Return the (x, y) coordinate for the center point of the cell that contains the specified text.  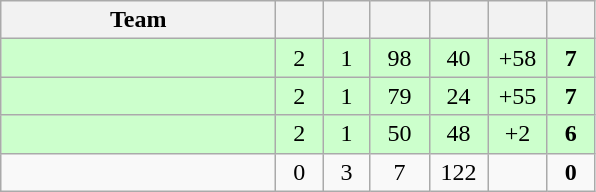
+58 (518, 58)
6 (570, 134)
24 (458, 96)
Team (138, 20)
48 (458, 134)
+55 (518, 96)
122 (458, 172)
98 (400, 58)
50 (400, 134)
3 (346, 172)
+2 (518, 134)
40 (458, 58)
79 (400, 96)
